Provide the [x, y] coordinate of the cell's center where the given text is located.  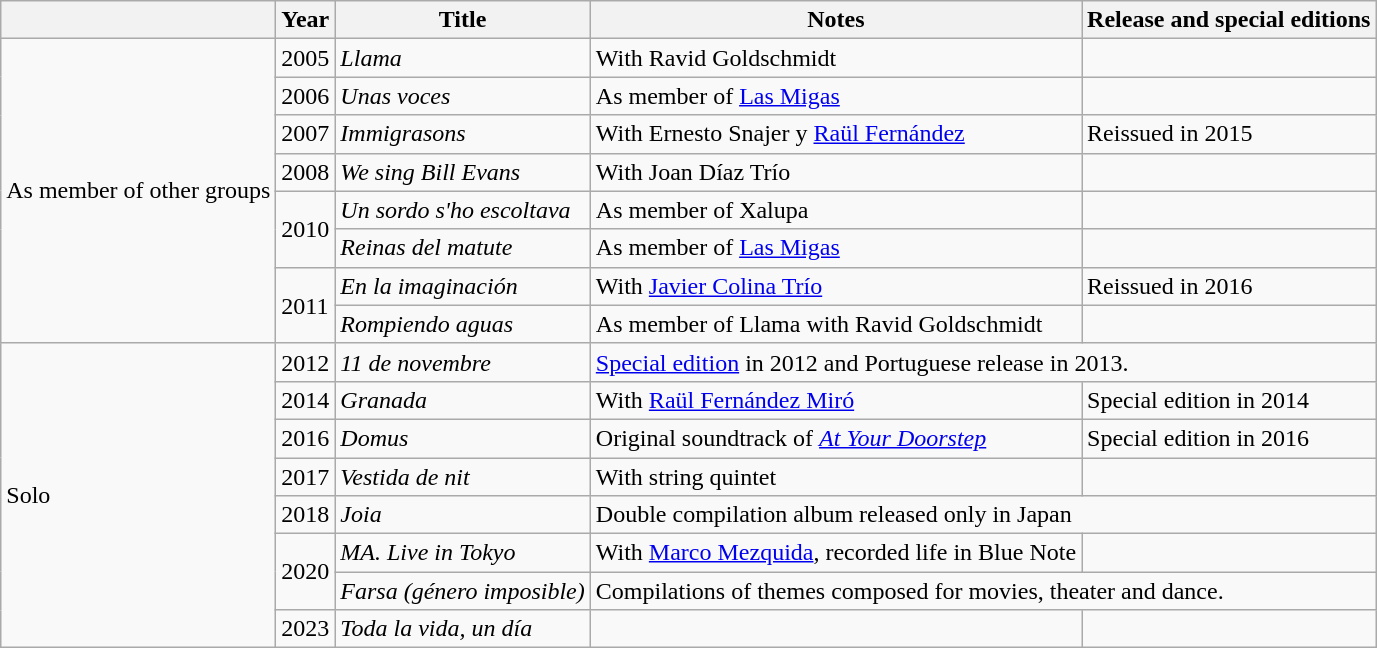
Granada [462, 400]
2016 [306, 438]
MA. Live in Tokyo [462, 553]
With string quintet [836, 477]
Title [462, 20]
Llama [462, 58]
Rompiendo aguas [462, 324]
Notes [836, 20]
Original soundtrack of At Your Doorstep [836, 438]
Farsa (género imposible) [462, 591]
Special edition in 2012 and Portuguese release in 2013. [983, 362]
With Ernesto Snajer y Raül Fernández [836, 134]
2017 [306, 477]
Reinas del matute [462, 248]
Special edition in 2014 [1229, 400]
Un sordo s'ho escoltava [462, 210]
Reissued in 2016 [1229, 286]
Domus [462, 438]
Double compilation album released only in Japan [983, 515]
2011 [306, 305]
2023 [306, 629]
Vestida de nit [462, 477]
2005 [306, 58]
With Ravid Goldschmidt [836, 58]
With Raül Fernández Miró [836, 400]
2012 [306, 362]
We sing Bill Evans [462, 172]
2010 [306, 229]
Reissued in 2015 [1229, 134]
Toda la vida, un día [462, 629]
2014 [306, 400]
With Javier Colina Trío [836, 286]
2018 [306, 515]
2020 [306, 572]
With Joan Díaz Trío [836, 172]
As member of other groups [138, 191]
Release and special editions [1229, 20]
With Marco Mezquida, recorded life in Blue Note [836, 553]
11 de novembre [462, 362]
2007 [306, 134]
Solo [138, 495]
Immigrasons [462, 134]
As member of Llama with Ravid Goldschmidt [836, 324]
Unas voces [462, 96]
En la imaginación [462, 286]
2006 [306, 96]
As member of Xalupa [836, 210]
Compilations of themes composed for movies, theater and dance. [983, 591]
Joia [462, 515]
Year [306, 20]
Special edition in 2016 [1229, 438]
2008 [306, 172]
